Determine the [X, Y] coordinate at the center of the cell enclosing the given text.  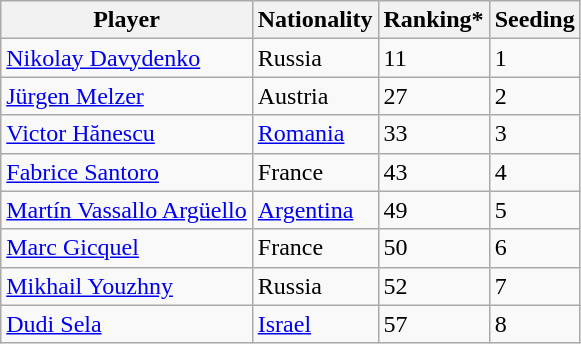
1 [534, 58]
Marc Gicquel [127, 248]
57 [434, 324]
Fabrice Santoro [127, 172]
Austria [315, 96]
7 [534, 286]
11 [434, 58]
8 [534, 324]
Nationality [315, 20]
5 [534, 210]
Ranking* [434, 20]
52 [434, 286]
Argentina [315, 210]
49 [434, 210]
Player [127, 20]
Nikolay Davydenko [127, 58]
27 [434, 96]
3 [534, 134]
Seeding [534, 20]
4 [534, 172]
6 [534, 248]
Dudi Sela [127, 324]
Romania [315, 134]
50 [434, 248]
Mikhail Youzhny [127, 286]
2 [534, 96]
Israel [315, 324]
43 [434, 172]
33 [434, 134]
Victor Hănescu [127, 134]
Jürgen Melzer [127, 96]
Martín Vassallo Argüello [127, 210]
